Return (X, Y) of the center of cell containing provided text 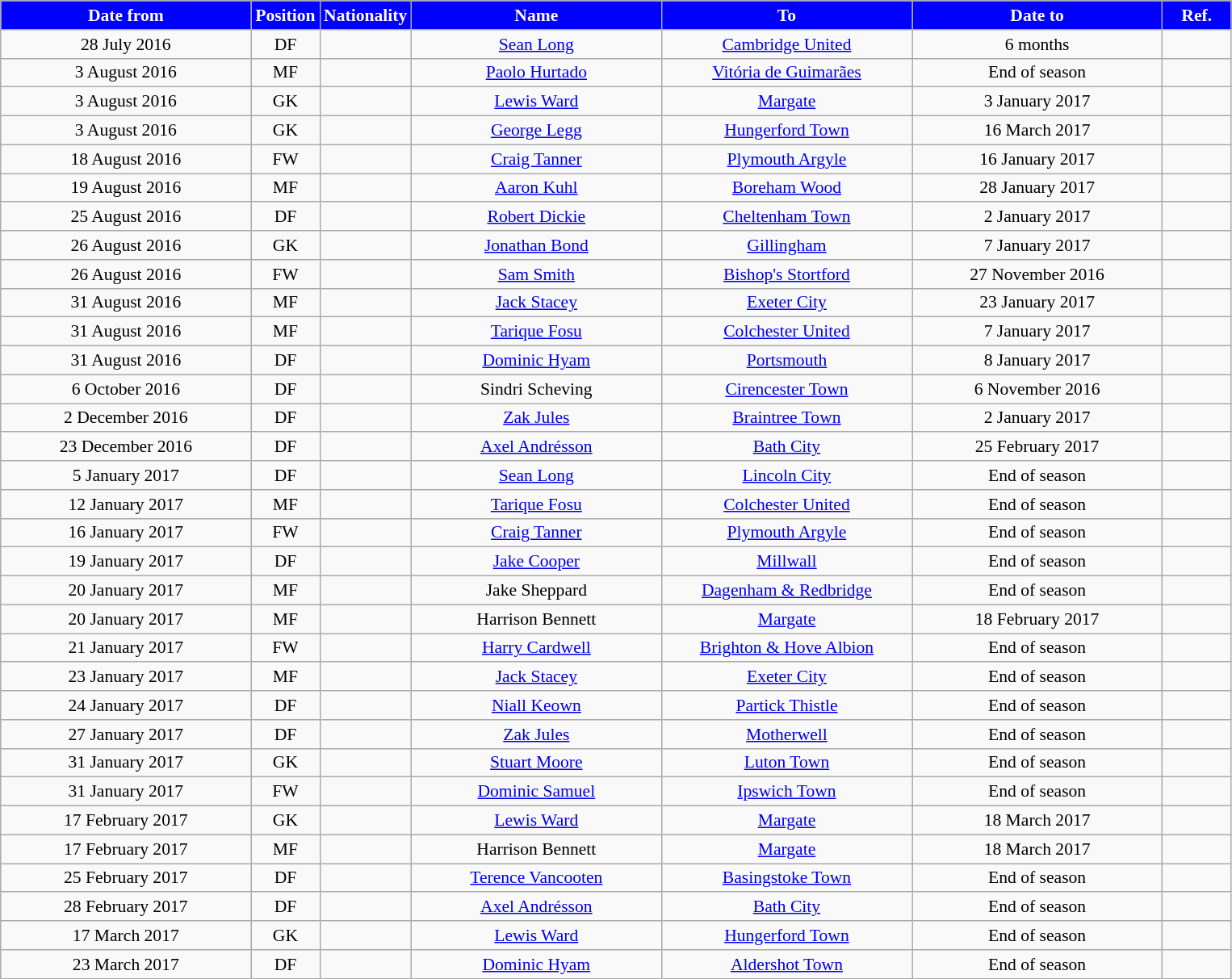
28 February 2017 (126, 907)
Position (286, 15)
To (786, 15)
Brighton & Hove Albion (786, 648)
Ipswich Town (786, 792)
6 November 2016 (1037, 389)
Gillingham (786, 245)
George Legg (536, 131)
Terence Vancooten (536, 878)
8 January 2017 (1037, 361)
Jake Cooper (536, 562)
16 March 2017 (1037, 131)
Jake Sheppard (536, 591)
28 July 2016 (126, 44)
Partick Thistle (786, 705)
19 August 2016 (126, 188)
19 January 2017 (126, 562)
Cheltenham Town (786, 217)
12 January 2017 (126, 504)
21 January 2017 (126, 648)
Ref. (1196, 15)
6 months (1037, 44)
Braintree Town (786, 418)
Sindri Scheving (536, 389)
5 January 2017 (126, 475)
Sam Smith (536, 274)
Cambridge United (786, 44)
Nationality (365, 15)
3 January 2017 (1037, 102)
Dagenham & Redbridge (786, 591)
Luton Town (786, 763)
Stuart Moore (536, 763)
Name (536, 15)
6 October 2016 (126, 389)
Bishop's Stortford (786, 274)
Jonathan Bond (536, 245)
Millwall (786, 562)
Harry Cardwell (536, 648)
Vitória de Guimarães (786, 73)
27 January 2017 (126, 734)
18 February 2017 (1037, 619)
Date from (126, 15)
24 January 2017 (126, 705)
Paolo Hurtado (536, 73)
2 December 2016 (126, 418)
Cirencester Town (786, 389)
Portsmouth (786, 361)
17 March 2017 (126, 935)
28 January 2017 (1037, 188)
Lincoln City (786, 475)
18 August 2016 (126, 159)
Aaron Kuhl (536, 188)
Robert Dickie (536, 217)
23 December 2016 (126, 447)
Basingstoke Town (786, 878)
25 August 2016 (126, 217)
23 March 2017 (126, 964)
Date to (1037, 15)
Dominic Samuel (536, 792)
Motherwell (786, 734)
Niall Keown (536, 705)
Boreham Wood (786, 188)
27 November 2016 (1037, 274)
Aldershot Town (786, 964)
